Identify which cell holds the provided text, then report its (x, y) central coordinate. 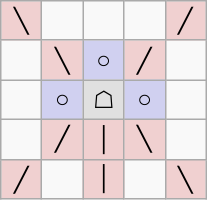
☖ (104, 100)
